For the text-containing cell, return its midpoint in (X, Y) coordinate format. 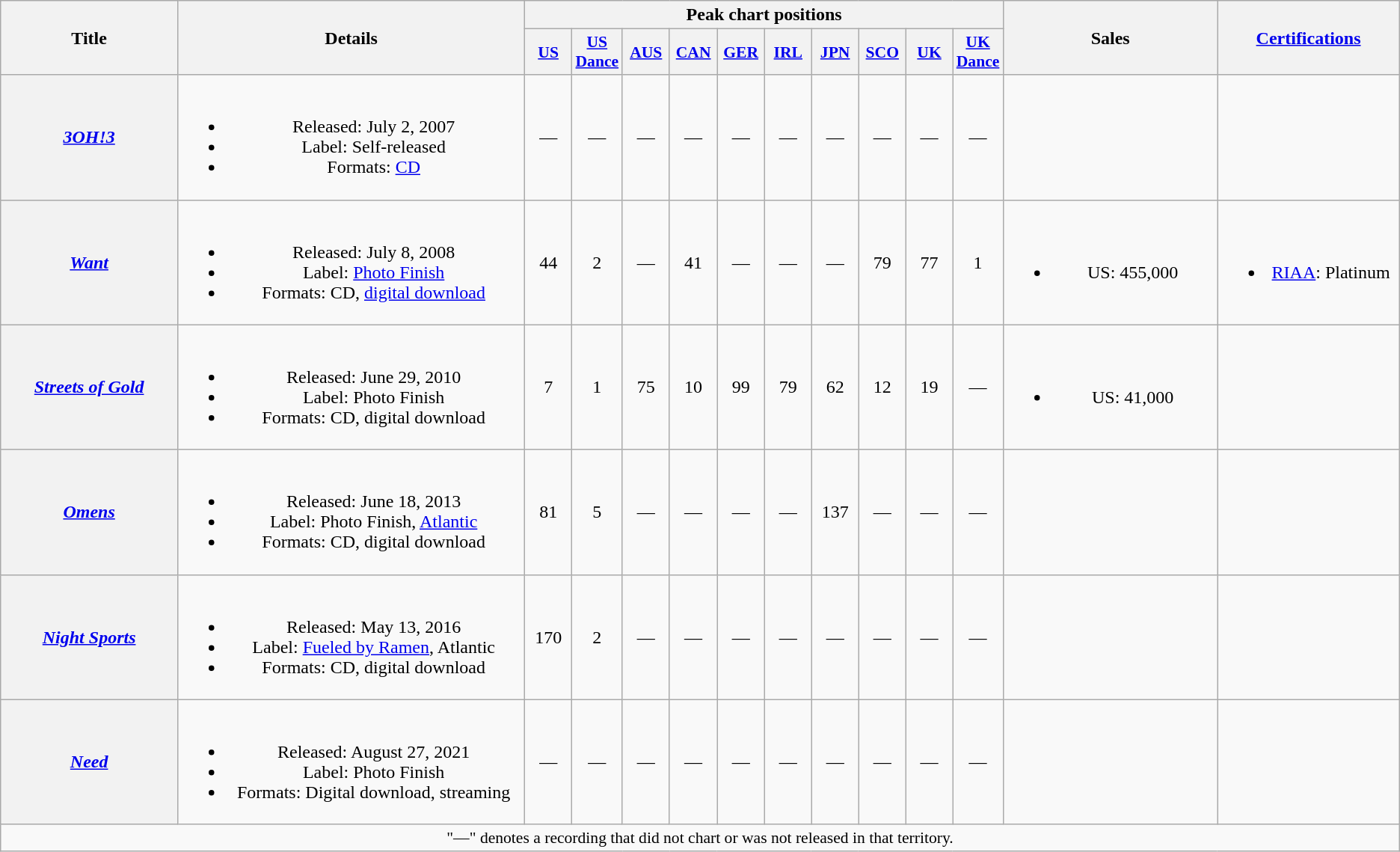
Sales (1110, 37)
170 (549, 637)
Title (90, 37)
81 (549, 512)
US: 455,000 (1110, 262)
7 (549, 387)
US: 41,000 (1110, 387)
44 (549, 262)
Released: June 18, 2013Label: Photo Finish, AtlanticFormats: CD, digital download (351, 512)
Streets of Gold (90, 387)
75 (646, 387)
"—" denotes a recording that did not chart or was not released in that territory. (700, 838)
62 (835, 387)
SCO (882, 52)
RIAA: Platinum (1309, 262)
Released: July 8, 2008Label: Photo FinishFormats: CD, digital download (351, 262)
Released: June 29, 2010Label: Photo FinishFormats: CD, digital download (351, 387)
JPN (835, 52)
USDance (597, 52)
GER (741, 52)
Need (90, 761)
Night Sports (90, 637)
Released: May 13, 2016Label: Fueled by Ramen, AtlanticFormats: CD, digital download (351, 637)
41 (693, 262)
3OH!3 (90, 138)
10 (693, 387)
77 (929, 262)
UKDance (978, 52)
Released: July 2, 2007Label: Self-releasedFormats: CD (351, 138)
Certifications (1309, 37)
Want (90, 262)
19 (929, 387)
12 (882, 387)
Peak chart positions (764, 15)
99 (741, 387)
UK (929, 52)
AUS (646, 52)
US (549, 52)
Details (351, 37)
Released: August 27, 2021Label: Photo FinishFormats: Digital download, streaming (351, 761)
5 (597, 512)
Omens (90, 512)
CAN (693, 52)
137 (835, 512)
IRL (788, 52)
